From the cell containing the given text, extract its center point as [X, Y] coordinate. 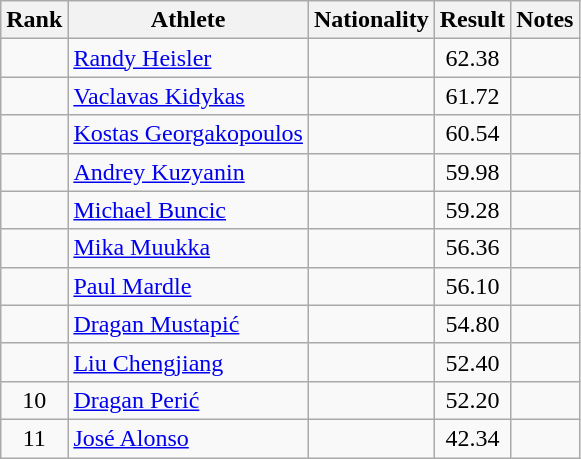
59.98 [472, 172]
José Alonso [188, 438]
Dragan Perić [188, 400]
Liu Chengjiang [188, 362]
Michael Buncic [188, 210]
54.80 [472, 324]
Notes [545, 20]
Athlete [188, 20]
56.10 [472, 286]
Paul Mardle [188, 286]
Nationality [371, 20]
Rank [34, 20]
11 [34, 438]
Randy Heisler [188, 58]
Vaclavas Kidykas [188, 96]
60.54 [472, 134]
Dragan Mustapić [188, 324]
Andrey Kuzyanin [188, 172]
62.38 [472, 58]
52.40 [472, 362]
56.36 [472, 248]
Kostas Georgakopoulos [188, 134]
42.34 [472, 438]
Mika Muukka [188, 248]
10 [34, 400]
Result [472, 20]
59.28 [472, 210]
61.72 [472, 96]
52.20 [472, 400]
